Return the [X, Y] coordinate for the center point of the cell that contains the specified text.  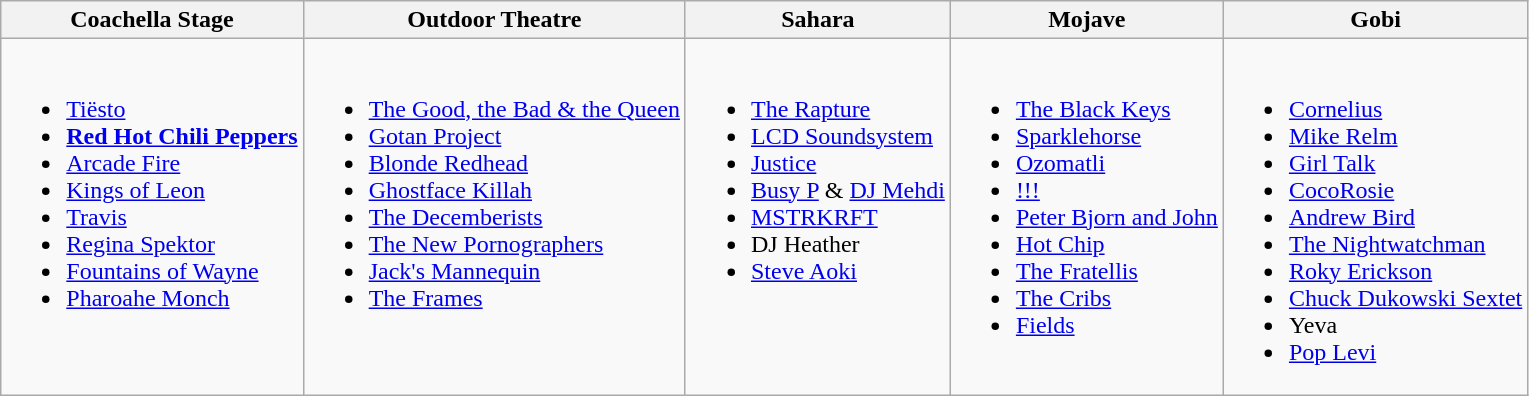
The Black KeysSparklehorseOzomatli!!!Peter Bjorn and JohnHot ChipThe FratellisThe CribsFields [1086, 217]
The RaptureLCD SoundsystemJusticeBusy P & DJ MehdiMSTRKRFTDJ HeatherSteve Aoki [818, 217]
CorneliusMike RelmGirl TalkCocoRosieAndrew BirdThe NightwatchmanRoky EricksonChuck Dukowski SextetYevaPop Levi [1375, 217]
Gobi [1375, 20]
Mojave [1086, 20]
Coachella Stage [152, 20]
Sahara [818, 20]
Outdoor Theatre [494, 20]
TiëstoRed Hot Chili PeppersArcade FireKings of LeonTravisRegina SpektorFountains of WaynePharoahe Monch [152, 217]
The Good, the Bad & the QueenGotan ProjectBlonde RedheadGhostface KillahThe DecemberistsThe New PornographersJack's MannequinThe Frames [494, 217]
